Determine the [X, Y] coordinate at the center of the cell enclosing the given text.  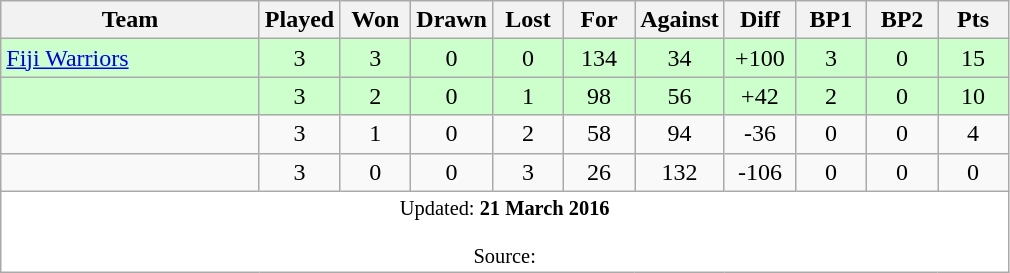
15 [974, 58]
4 [974, 134]
58 [600, 134]
Against [680, 20]
BP2 [902, 20]
BP1 [830, 20]
10 [974, 96]
Diff [760, 20]
-36 [760, 134]
+100 [760, 58]
+42 [760, 96]
56 [680, 96]
For [600, 20]
Drawn [452, 20]
98 [600, 96]
Updated: 21 March 2016Source: [505, 232]
Lost [528, 20]
94 [680, 134]
34 [680, 58]
132 [680, 172]
Team [130, 20]
134 [600, 58]
Won [376, 20]
Pts [974, 20]
-106 [760, 172]
26 [600, 172]
Fiji Warriors [130, 58]
Played [299, 20]
